Scan for the cell matching the given text and deliver its [X, Y] coordinate at center. 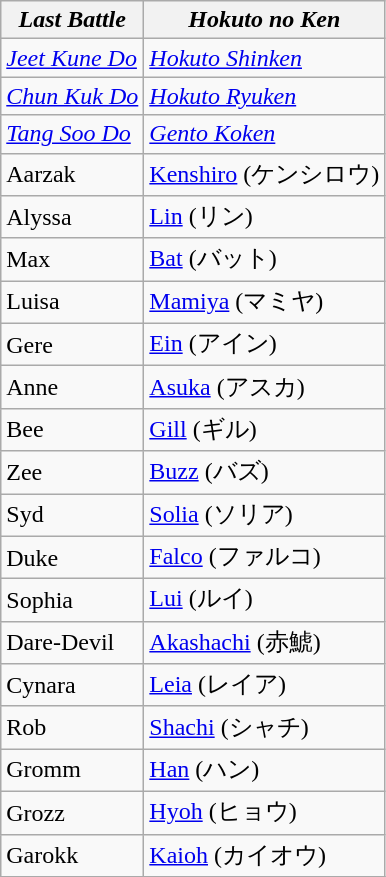
Solia (ソリア) [264, 516]
Garokk [72, 856]
Tang Soo Do [72, 134]
Hokuto no Ken [264, 20]
Gento Koken [264, 134]
Buzz (バズ) [264, 472]
Luisa [72, 302]
Falco (ファルコ) [264, 558]
Mamiya (マミヤ) [264, 302]
Ein (アイン) [264, 344]
Bat (バット) [264, 260]
Lui (ルイ) [264, 600]
Cynara [72, 686]
Leia (レイア) [264, 686]
Grozz [72, 812]
Shachi (シャチ) [264, 728]
Syd [72, 516]
Last Battle [72, 20]
Aarzak [72, 174]
Hokuto Ryuken [264, 96]
Rob [72, 728]
Kenshiro (ケンシロウ) [264, 174]
Anne [72, 388]
Akashachi (赤鯱) [264, 642]
Chun Kuk Do [72, 96]
Hokuto Shinken [264, 58]
Sophia [72, 600]
Max [72, 260]
Asuka (アスカ) [264, 388]
Jeet Kune Do [72, 58]
Hyoh (ヒョウ) [264, 812]
Han (ハン) [264, 770]
Kaioh (カイオウ) [264, 856]
Dare-Devil [72, 642]
Gill (ギル) [264, 430]
Gromm [72, 770]
Zee [72, 472]
Bee [72, 430]
Duke [72, 558]
Alyssa [72, 218]
Gere [72, 344]
Lin (リン) [264, 218]
